Scan for the cell matching the given text and deliver its (X, Y) coordinate at center. 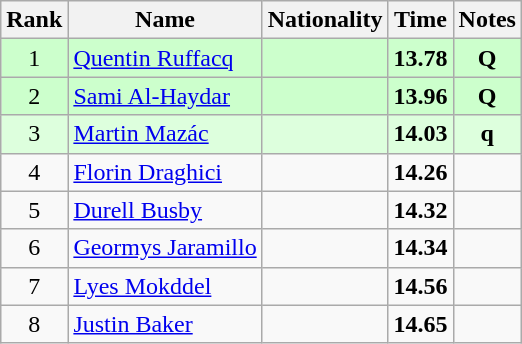
Rank (34, 20)
3 (34, 134)
Durell Busby (165, 210)
6 (34, 248)
Lyes Mokddel (165, 286)
2 (34, 96)
Sami Al-Haydar (165, 96)
1 (34, 58)
5 (34, 210)
Geormys Jaramillo (165, 248)
8 (34, 324)
Name (165, 20)
13.78 (420, 58)
Notes (487, 20)
14.03 (420, 134)
14.65 (420, 324)
Florin Draghici (165, 172)
13.96 (420, 96)
14.32 (420, 210)
14.34 (420, 248)
14.56 (420, 286)
4 (34, 172)
7 (34, 286)
Nationality (325, 20)
Justin Baker (165, 324)
Martin Mazác (165, 134)
14.26 (420, 172)
q (487, 134)
Time (420, 20)
Quentin Ruffacq (165, 58)
